Identify which cell holds the provided text, then report its (x, y) central coordinate. 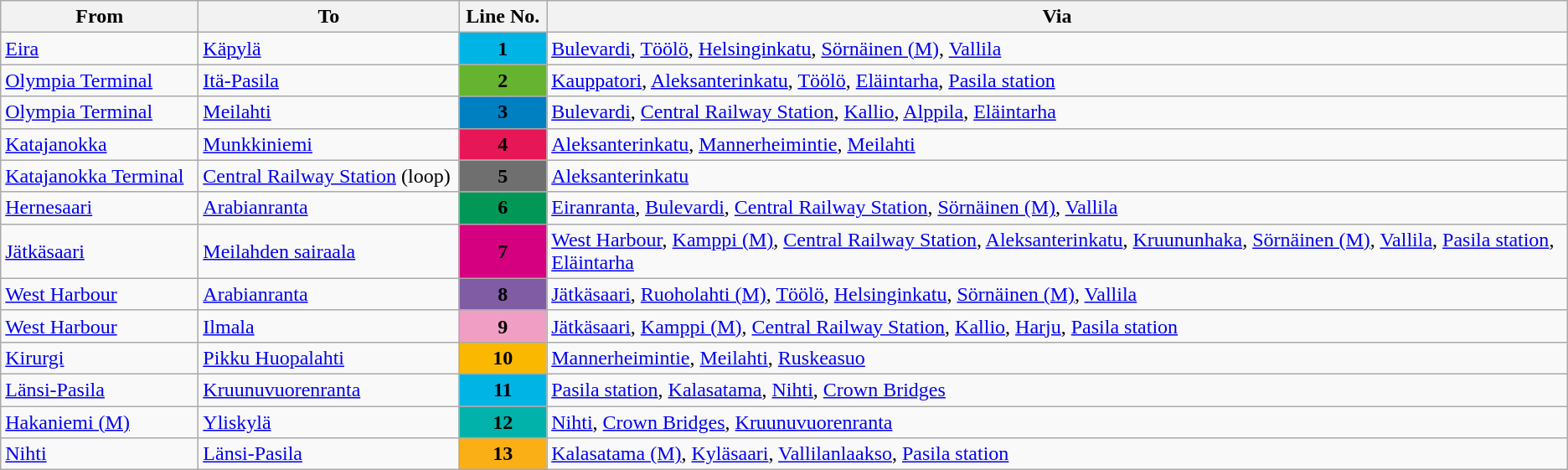
Munkkiniemi (328, 144)
To (328, 17)
8 (503, 294)
Central Railway Station (loop) (328, 176)
West Harbour, Kamppi (M), Central Railway Station, Aleksanterinkatu, Kruununhaka, Sörnäinen (M), Vallila, Pasila station, Eläintarha (1057, 251)
Aleksanterinkatu (1057, 176)
5 (503, 176)
Ilmala (328, 326)
Eiranranta, Bulevardi, Central Railway Station, Sörnäinen (M), Vallila (1057, 208)
Itä-Pasila (328, 80)
Pikku Huopalahti (328, 358)
Hernesaari (100, 208)
Meilahti (328, 112)
Katajanokka (100, 144)
10 (503, 358)
Eira (100, 49)
Yliskylä (328, 421)
Aleksanterinkatu, Mannerheimintie, Meilahti (1057, 144)
Katajanokka Terminal (100, 176)
Hakaniemi (M) (100, 421)
Kirurgi (100, 358)
Meilahden sairaala (328, 251)
Kauppatori, Aleksanterinkatu, Töölö, Eläintarha, Pasila station (1057, 80)
12 (503, 421)
3 (503, 112)
Jätkäsaari (100, 251)
9 (503, 326)
Jätkäsaari, Kamppi (M), Central Railway Station, Kallio, Harju, Pasila station (1057, 326)
From (100, 17)
13 (503, 454)
4 (503, 144)
Via (1057, 17)
Nihti, Crown Bridges, Kruunuvuorenranta (1057, 421)
Jätkäsaari, Ruoholahti (M), Töölö, Helsinginkatu, Sörnäinen (M), Vallila (1057, 294)
Line No. (503, 17)
Mannerheimintie, Meilahti, Ruskeasuo (1057, 358)
Nihti (100, 454)
7 (503, 251)
Kruunuvuorenranta (328, 390)
Bulevardi, Töölö, Helsinginkatu, Sörnäinen (M), Vallila (1057, 49)
Bulevardi, Central Railway Station, Kallio, Alppila, Eläintarha (1057, 112)
11 (503, 390)
Kalasatama (M), Kyläsaari, Vallilanlaakso, Pasila station (1057, 454)
6 (503, 208)
Käpylä (328, 49)
1 (503, 49)
Pasila station, Kalasatama, Nihti, Crown Bridges (1057, 390)
2 (503, 80)
